Return [x, y] of the center of cell containing provided text 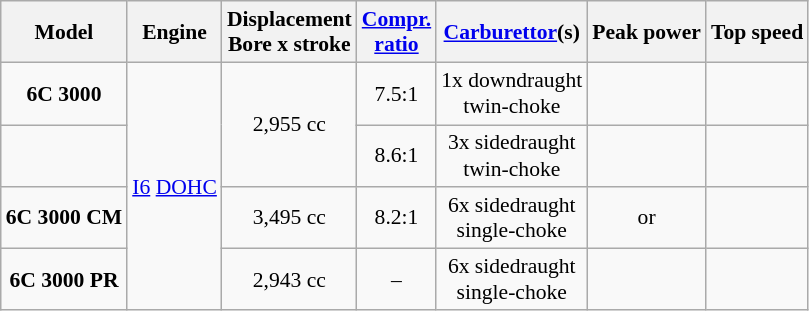
6C 3000 [64, 94]
– [397, 280]
Carburettor(s) [512, 32]
6C 3000 CM [64, 218]
Peak power [646, 32]
2,955 cc [290, 125]
or [646, 218]
Compr.ratio [397, 32]
7.5:1 [397, 94]
I6 DOHC [174, 187]
6C 3000 PR [64, 280]
Engine [174, 32]
3,495 cc [290, 218]
DisplacementBore x stroke [290, 32]
Model [64, 32]
8.6:1 [397, 156]
2,943 cc [290, 280]
1x downdraughttwin-choke [512, 94]
8.2:1 [397, 218]
Top speed [757, 32]
3x sidedraughttwin-choke [512, 156]
